Return the (x, y) coordinate for the center point of the cell that contains the specified text.  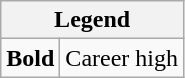
Legend (92, 20)
Bold (30, 58)
Career high (122, 58)
